Identify which cell holds the provided text, then report its (X, Y) central coordinate. 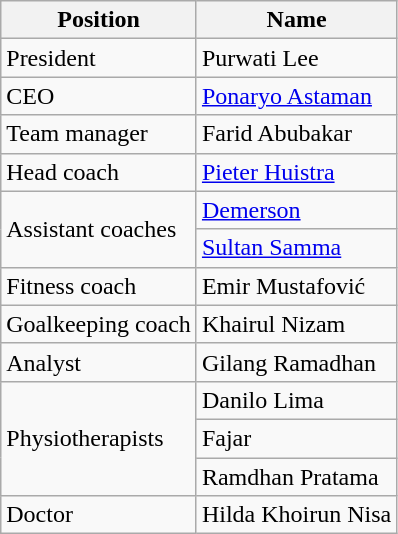
CEO (99, 96)
Pieter Huistra (296, 172)
Head coach (99, 172)
Danilo Lima (296, 400)
Demerson (296, 210)
Assistant coaches (99, 229)
Analyst (99, 362)
Farid Abubakar (296, 134)
Name (296, 20)
Emir Mustafović (296, 286)
Gilang Ramadhan (296, 362)
Ponaryo Astaman (296, 96)
Ramdhan Pratama (296, 477)
Position (99, 20)
Fajar (296, 438)
Purwati Lee (296, 58)
Physiotherapists (99, 438)
Team manager (99, 134)
Doctor (99, 515)
Hilda Khoirun Nisa (296, 515)
Khairul Nizam (296, 324)
President (99, 58)
Fitness coach (99, 286)
Sultan Samma (296, 248)
Goalkeeping coach (99, 324)
